Output the (x, y) coordinate of the center of the cell containing the given text.  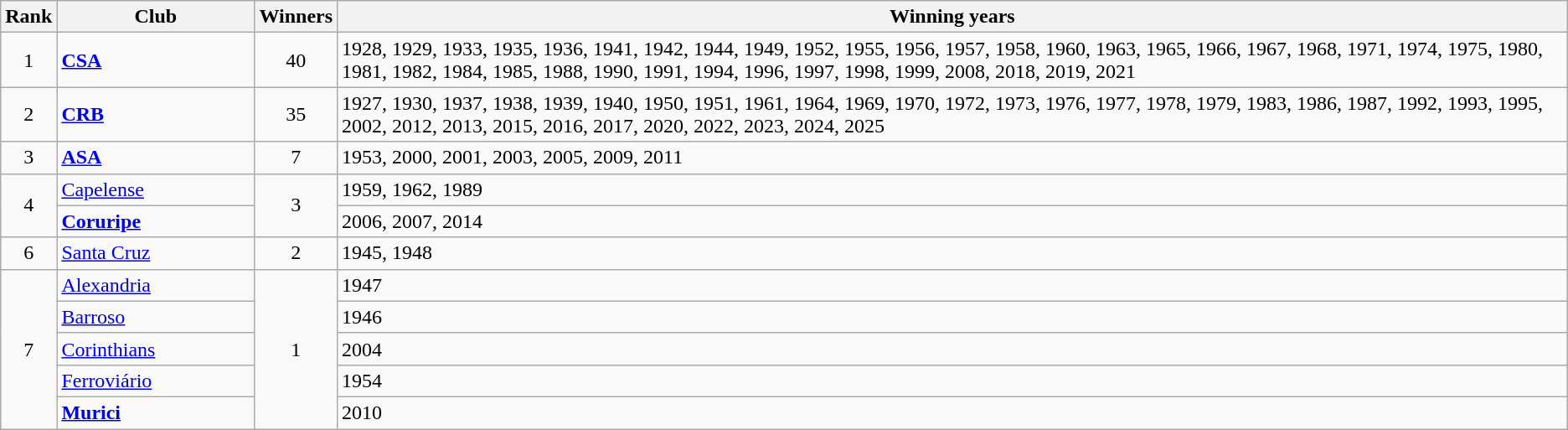
CRB (156, 114)
Coruripe (156, 221)
Santa Cruz (156, 253)
Murici (156, 412)
Club (156, 17)
Alexandria (156, 285)
Winners (297, 17)
Capelense (156, 189)
Corinthians (156, 349)
ASA (156, 158)
6 (28, 253)
1947 (953, 285)
1959, 1962, 1989 (953, 189)
35 (297, 114)
2006, 2007, 2014 (953, 221)
4 (28, 205)
1953, 2000, 2001, 2003, 2005, 2009, 2011 (953, 158)
1945, 1948 (953, 253)
Barroso (156, 317)
Rank (28, 17)
1954 (953, 381)
2004 (953, 349)
CSA (156, 60)
1946 (953, 317)
Ferroviário (156, 381)
2010 (953, 412)
40 (297, 60)
Winning years (953, 17)
